Identify which cell holds the provided text, then report its (X, Y) central coordinate. 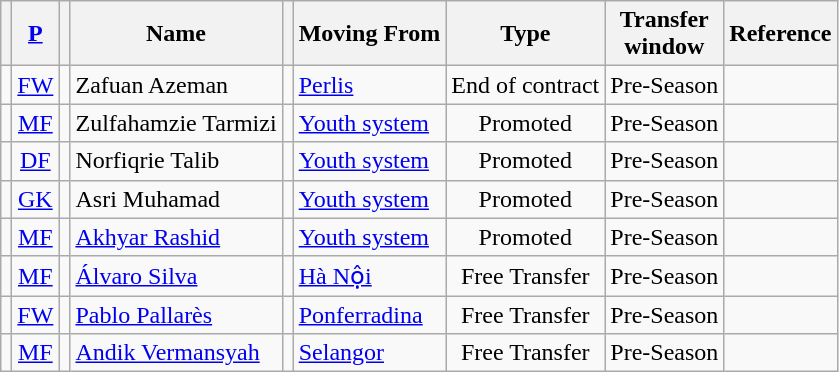
Transferwindow (664, 34)
Selangor (370, 353)
End of contract (526, 85)
Zulfahamzie Tarmizi (176, 123)
Type (526, 34)
P (36, 34)
Andik Vermansyah (176, 353)
Reference (780, 34)
Ponferradina (370, 315)
Norfiqrie Talib (176, 161)
Name (176, 34)
Asri Muhamad (176, 199)
Moving From (370, 34)
DF (36, 161)
Pablo Pallarès (176, 315)
GK (36, 199)
Álvaro Silva (176, 276)
Akhyar Rashid (176, 237)
Perlis (370, 85)
Zafuan Azeman (176, 85)
Hà Nội (370, 276)
